Pinpoint the cell where the given text exists, returning its [x, y] midpoint coordinate. 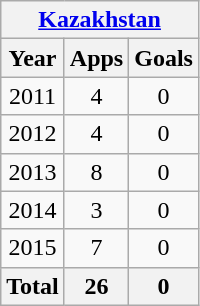
2014 [33, 210]
8 [96, 172]
26 [96, 286]
Year [33, 58]
2013 [33, 172]
2015 [33, 248]
7 [96, 248]
Apps [96, 58]
3 [96, 210]
2012 [33, 134]
2011 [33, 96]
Goals [164, 58]
Total [33, 286]
Kazakhstan [100, 20]
